Identify which cell holds the provided text, then report its [X, Y] central coordinate. 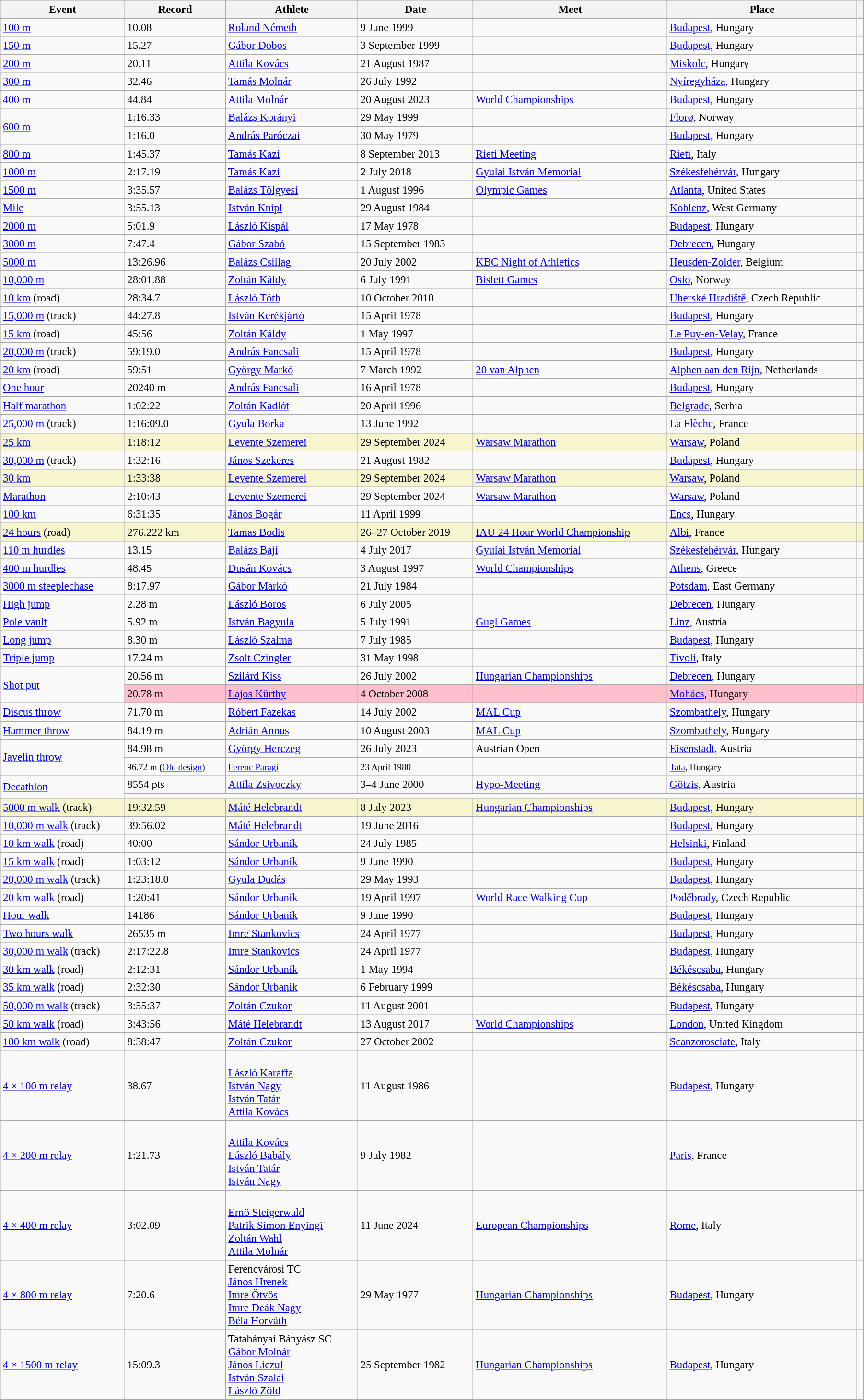
600 m [62, 127]
Gugl Games [570, 622]
19 June 2016 [415, 825]
London, United Kingdom [762, 1024]
Ferenc Paragi [292, 766]
59:51 [175, 370]
European Championships [570, 1225]
1:16:09.0 [175, 424]
8 July 2023 [415, 808]
3000 m [62, 244]
Atlanta, United States [762, 190]
1:33:38 [175, 478]
5000 m walk (track) [62, 808]
21 August 1987 [415, 64]
1 May 1997 [415, 334]
8:58:47 [175, 1041]
Ernö SteigerwaldPatrik Simon EnyingiZoltán WahlAttila Molnár [292, 1225]
2:12:31 [175, 970]
Koblenz, West Germany [762, 208]
19 April 1997 [415, 898]
7:47.4 [175, 244]
11 April 1999 [415, 514]
30 km walk (road) [62, 970]
János Bogár [292, 514]
Javelin throw [62, 757]
13 June 1992 [415, 424]
Gábor Szabó [292, 244]
Zsolt Czingler [292, 658]
1000 m [62, 172]
3–4 June 2000 [415, 784]
Gyula Dudás [292, 879]
Linz, Austria [762, 622]
Szilárd Kiss [292, 676]
Gyula Borka [292, 424]
10,000 m walk (track) [62, 825]
Hammer throw [62, 730]
400 m [62, 100]
Ferencvárosi TCJános HrenekImre ÖtvösImre Deák NagyBéla Horváth [292, 1295]
Lajos Kürthy [292, 694]
Event [62, 10]
3 August 1997 [415, 568]
26 July 1992 [415, 81]
5:01.9 [175, 226]
Tatabányai Bányász SCGábor MolnárJános LiczulIstván SzalaiLászló Zöld [292, 1365]
Uherské Hradiště, Czech Republic [762, 298]
Marathon [62, 496]
1:16.33 [175, 117]
Shot put [62, 685]
High jump [62, 604]
Encs, Hungary [762, 514]
One hour [62, 388]
50,000 m walk (track) [62, 1006]
István Bagyula [292, 622]
1:18:12 [175, 442]
8.30 m [175, 640]
28:01.88 [175, 280]
84.19 m [175, 730]
András Paróczai [292, 136]
50 km walk (road) [62, 1024]
25 km [62, 442]
Tamás Molnár [292, 81]
Scanzorosciate, Italy [762, 1041]
Triple jump [62, 658]
25,000 m (track) [62, 424]
Tivoli, Italy [762, 658]
Record [175, 10]
1:32:16 [175, 460]
Discus throw [62, 712]
3:02.09 [175, 1225]
20 August 2023 [415, 100]
1:16.0 [175, 136]
4 × 200 m relay [62, 1156]
1 May 1994 [415, 970]
29 May 1977 [415, 1295]
45:56 [175, 334]
14 July 2002 [415, 712]
6:31:35 [175, 514]
31 May 1998 [415, 658]
György Markó [292, 370]
Heusden-Zolder, Belgium [762, 262]
28:34.7 [175, 298]
2:10:43 [175, 496]
44:27.8 [175, 316]
4 × 100 m relay [62, 1086]
8:17.97 [175, 586]
29 May 1993 [415, 879]
Mile [62, 208]
6 February 1999 [415, 988]
Gábor Dobos [292, 46]
3:55.13 [175, 208]
Meet [570, 10]
2:32:30 [175, 988]
100 km walk (road) [62, 1041]
Rieti Meeting [570, 154]
100 km [62, 514]
Bislett Games [570, 280]
Balázs Csillag [292, 262]
30,000 m walk (track) [62, 951]
10.08 [175, 28]
4 × 1500 m relay [62, 1365]
3 September 1999 [415, 46]
26 July 2002 [415, 676]
Gábor Markó [292, 586]
Zoltán Kadlót [292, 406]
7:20.6 [175, 1295]
László Tóth [292, 298]
13.15 [175, 550]
István Kerékjártó [292, 316]
Poděbrady, Czech Republic [762, 898]
Date [415, 10]
1:21.73 [175, 1156]
20,000 m walk (track) [62, 879]
15 km (road) [62, 334]
38.67 [175, 1086]
11 August 1986 [415, 1086]
24 hours (road) [62, 532]
32.46 [175, 81]
11 August 2001 [415, 1006]
2:17:22.8 [175, 951]
17.24 m [175, 658]
Decathlon [62, 787]
Tamas Bodis [292, 532]
48.45 [175, 568]
Hypo-Meeting [570, 784]
1 August 1996 [415, 190]
29 May 1999 [415, 117]
3000 m steeplechase [62, 586]
23 April 1980 [415, 766]
16 April 1978 [415, 388]
15 September 1983 [415, 244]
21 July 1984 [415, 586]
8554 pts [175, 784]
Dusán Kovács [292, 568]
9 July 1982 [415, 1156]
20 July 2002 [415, 262]
800 m [62, 154]
3:55:37 [175, 1006]
10 October 2010 [415, 298]
44.84 [175, 100]
Eisenstadt, Austria [762, 748]
10,000 m [62, 280]
Götzis, Austria [762, 784]
15,000 m (track) [62, 316]
1:20:41 [175, 898]
Rome, Italy [762, 1225]
5000 m [62, 262]
30,000 m (track) [62, 460]
Nyíregyháza, Hungary [762, 81]
Albi, France [762, 532]
Oslo, Norway [762, 280]
István Knipl [292, 208]
Balázs Tölgyesi [292, 190]
15:09.3 [175, 1365]
Rieti, Italy [762, 154]
3:35.57 [175, 190]
Roland Németh [292, 28]
László Szalma [292, 640]
25 September 1982 [415, 1365]
Half marathon [62, 406]
27 October 2002 [415, 1041]
26535 m [175, 934]
30 km [62, 478]
35 km walk (road) [62, 988]
19:32.59 [175, 808]
84.98 m [175, 748]
Place [762, 10]
59:19.0 [175, 352]
20 km (road) [62, 370]
Attila KovácsLászló BabályIstván TatárIstván Nagy [292, 1156]
Róbert Fazekas [292, 712]
Austrian Open [570, 748]
20.56 m [175, 676]
17 May 1978 [415, 226]
276.222 km [175, 532]
4 × 400 m relay [62, 1225]
László Kispál [292, 226]
10 km (road) [62, 298]
IAU 24 Hour World Championship [570, 532]
2000 m [62, 226]
Le Puy-en-Velay, France [762, 334]
Alphen aan den Rijn, Netherlands [762, 370]
13 August 2017 [415, 1024]
21 August 1982 [415, 460]
1:45.37 [175, 154]
Florø, Norway [762, 117]
Athens, Greece [762, 568]
20 van Alphen [570, 370]
Attila Kovács [292, 64]
Attila Zsivoczky [292, 784]
15.27 [175, 46]
200 m [62, 64]
László Boros [292, 604]
Long jump [62, 640]
Mohács, Hungary [762, 694]
150 m [62, 46]
6 July 2005 [415, 604]
2 July 2018 [415, 172]
La Flèche, France [762, 424]
20240 m [175, 388]
György Herczeg [292, 748]
24 July 1985 [415, 844]
26–27 October 2019 [415, 532]
1:03:12 [175, 861]
Miskolc, Hungary [762, 64]
110 m hurdles [62, 550]
15 km walk (road) [62, 861]
9 June 1999 [415, 28]
7 July 1985 [415, 640]
2:17.19 [175, 172]
Hour walk [62, 915]
6 July 1991 [415, 280]
World Race Walking Cup [570, 898]
Adrián Annus [292, 730]
39:56.02 [175, 825]
László KaraffaIstván NagyIstván TatárAttila Kovács [292, 1086]
14186 [175, 915]
96.72 m (Old design) [175, 766]
1500 m [62, 190]
40:00 [175, 844]
11 June 2024 [415, 1225]
Attila Molnár [292, 100]
5.92 m [175, 622]
János Szekeres [292, 460]
Two hours walk [62, 934]
1:02:22 [175, 406]
Athlete [292, 10]
71.70 m [175, 712]
4 July 2017 [415, 550]
8 September 2013 [415, 154]
Olympic Games [570, 190]
4 October 2008 [415, 694]
Paris, France [762, 1156]
KBC Night of Athletics [570, 262]
10 August 2003 [415, 730]
5 July 1991 [415, 622]
300 m [62, 81]
3:43:56 [175, 1024]
Balázs Baji [292, 550]
20.78 m [175, 694]
20.11 [175, 64]
29 August 1984 [415, 208]
26 July 2023 [415, 748]
Pole vault [62, 622]
100 m [62, 28]
30 May 1979 [415, 136]
1:23:18.0 [175, 879]
400 m hurdles [62, 568]
Balázs Korányi [292, 117]
13:26.96 [175, 262]
10 km walk (road) [62, 844]
Belgrade, Serbia [762, 406]
20 April 1996 [415, 406]
7 March 1992 [415, 370]
4 × 800 m relay [62, 1295]
Helsinki, Finland [762, 844]
Potsdam, East Germany [762, 586]
2.28 m [175, 604]
20 km walk (road) [62, 898]
20,000 m (track) [62, 352]
Tata, Hungary [762, 766]
